Search for the cell housing the specified text and yield its [x, y] center coordinate. 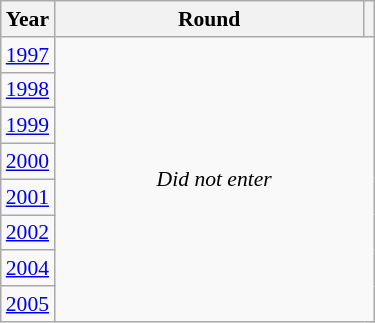
2000 [28, 162]
2005 [28, 304]
Year [28, 19]
2004 [28, 269]
2002 [28, 233]
Round [209, 19]
1997 [28, 55]
1999 [28, 126]
1998 [28, 90]
2001 [28, 197]
Did not enter [214, 180]
